Search for the cell housing the specified text and yield its (x, y) center coordinate. 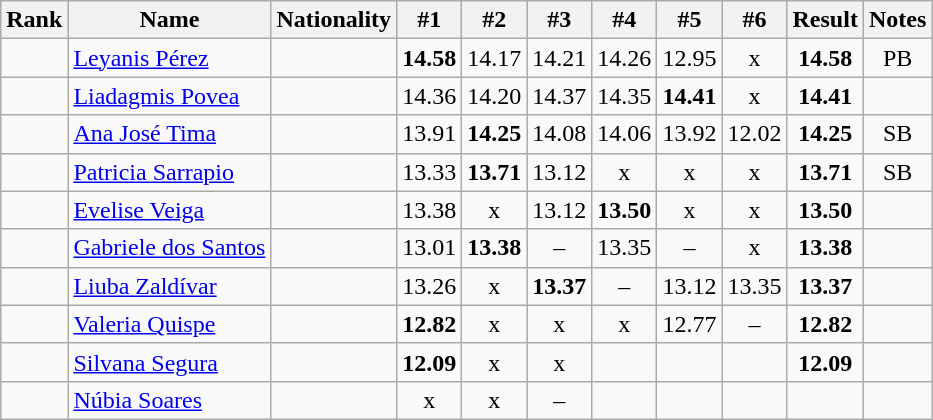
14.35 (624, 96)
13.26 (430, 286)
#5 (690, 20)
14.17 (494, 58)
Leyanis Pérez (170, 58)
14.06 (624, 134)
#4 (624, 20)
14.08 (560, 134)
PB (897, 58)
#2 (494, 20)
Liadagmis Povea (170, 96)
12.95 (690, 58)
14.20 (494, 96)
14.37 (560, 96)
Silvana Segura (170, 362)
#1 (430, 20)
13.91 (430, 134)
Nationality (334, 20)
Evelise Veiga (170, 210)
Núbia Soares (170, 400)
Rank (34, 20)
13.33 (430, 172)
#6 (754, 20)
#3 (560, 20)
13.92 (690, 134)
Ana José Tima (170, 134)
Liuba Zaldívar (170, 286)
Valeria Quispe (170, 324)
Notes (897, 20)
13.01 (430, 248)
Result (825, 20)
12.02 (754, 134)
14.21 (560, 58)
12.77 (690, 324)
Gabriele dos Santos (170, 248)
14.36 (430, 96)
Name (170, 20)
14.26 (624, 58)
Patricia Sarrapio (170, 172)
